Return [x, y] of the center of cell containing provided text 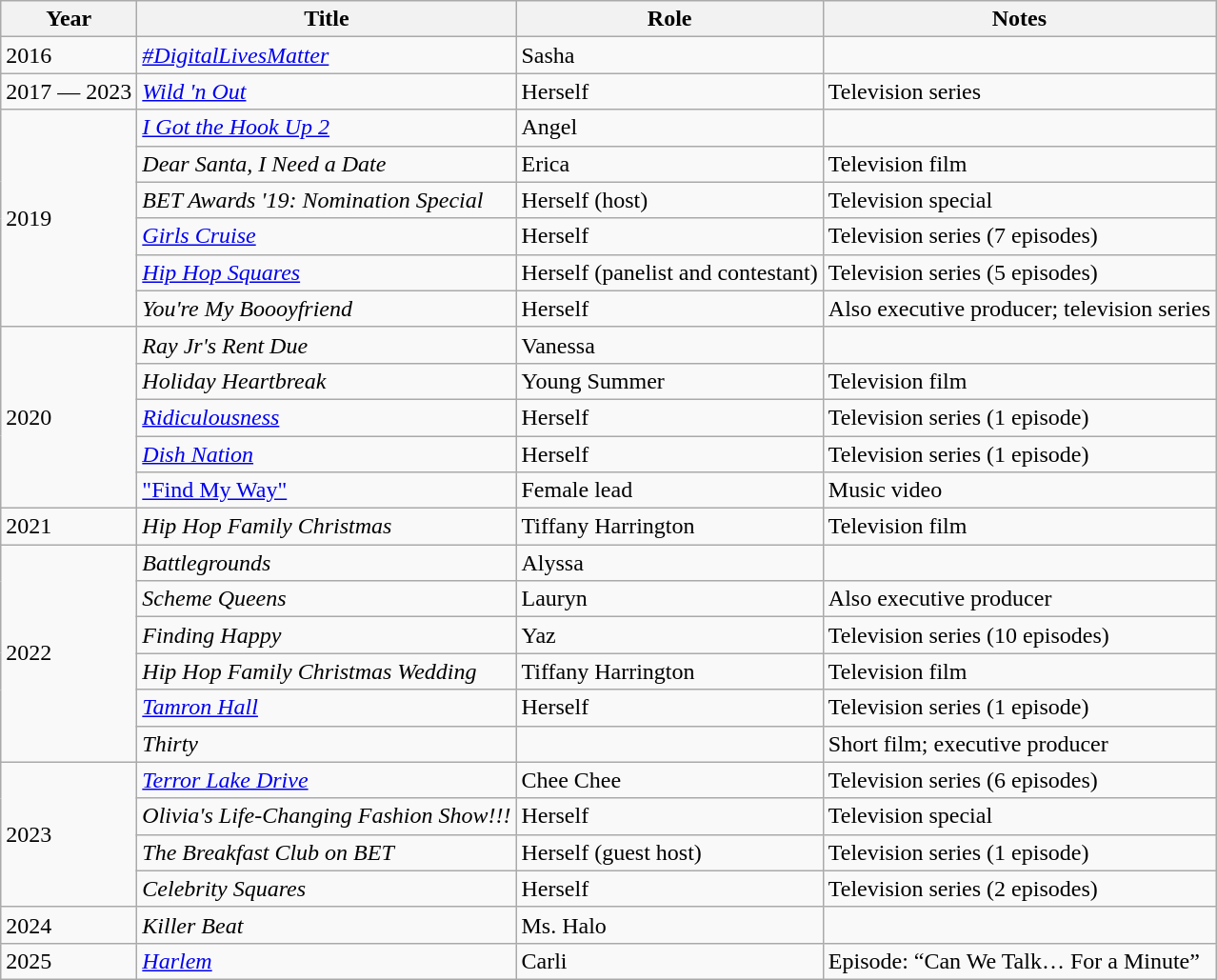
Angel [669, 128]
Thirty [327, 744]
Carli [669, 961]
Holiday Heartbreak [327, 381]
Female lead [669, 490]
Killer Beat [327, 925]
Battlegrounds [327, 563]
"Find My Way" [327, 490]
Young Summer [669, 381]
Television series (2 episodes) [1019, 889]
Year [69, 19]
Herself (panelist and contestant) [669, 272]
Yaz [669, 635]
Alyssa [669, 563]
2017 — 2023 [69, 91]
Harlem [327, 961]
Wild 'n Out [327, 91]
Hip Hop Family Christmas Wedding [327, 671]
2024 [69, 925]
Television series [1019, 91]
Dear Santa, I Need a Date [327, 164]
Lauryn [669, 599]
2022 [69, 653]
2019 [69, 218]
Finding Happy [327, 635]
Dish Nation [327, 454]
Herself (guest host) [669, 852]
Girls Cruise [327, 236]
Television series (10 episodes) [1019, 635]
Ray Jr's Rent Due [327, 345]
Episode: “Can We Talk… For a Minute” [1019, 961]
Celebrity Squares [327, 889]
Also executive producer; television series [1019, 309]
Sasha [669, 55]
Terror Lake Drive [327, 780]
2020 [69, 417]
Chee Chee [669, 780]
Ridiculousness [327, 417]
Notes [1019, 19]
Hip Hop Family Christmas [327, 527]
Television series (7 episodes) [1019, 236]
Hip Hop Squares [327, 272]
BET Awards '19: Nomination Special [327, 200]
Also executive producer [1019, 599]
2025 [69, 961]
Erica [669, 164]
Role [669, 19]
Ms. Halo [669, 925]
Television series (6 episodes) [1019, 780]
Scheme Queens [327, 599]
2016 [69, 55]
2023 [69, 834]
Title [327, 19]
I Got the Hook Up 2 [327, 128]
2021 [69, 527]
#DigitalLivesMatter [327, 55]
The Breakfast Club on BET [327, 852]
Olivia's Life-Changing Fashion Show!!! [327, 816]
Vanessa [669, 345]
Tamron Hall [327, 708]
Television series (5 episodes) [1019, 272]
Short film; executive producer [1019, 744]
Herself (host) [669, 200]
You're My Boooyfriend [327, 309]
Music video [1019, 490]
